For the text-containing cell, return its midpoint in [x, y] coordinate format. 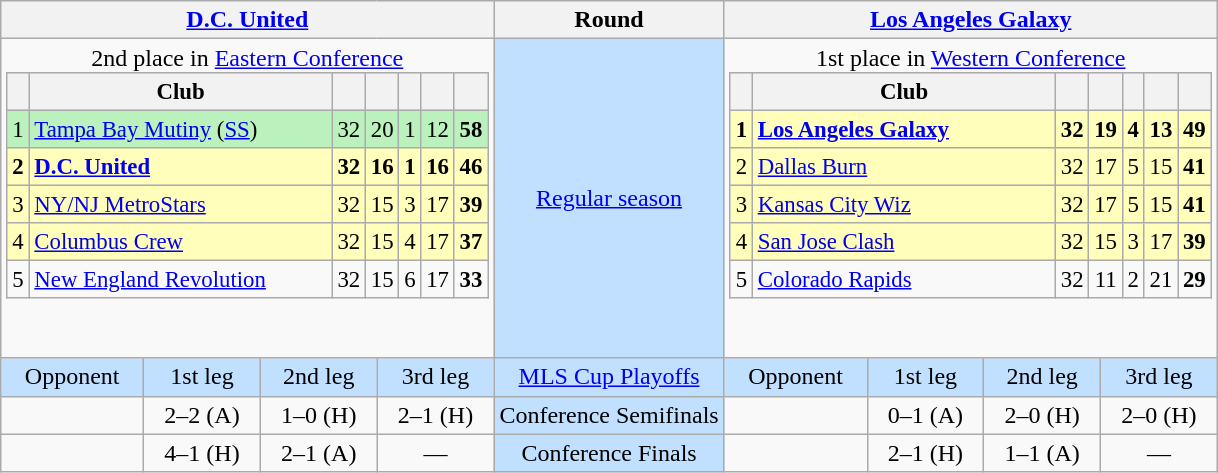
2–1 (A) [318, 453]
37 [470, 241]
MLS Cup Playoffs [609, 377]
46 [470, 166]
San Jose Clash [904, 241]
2–2 (A) [202, 415]
Tampa Bay Mutiny (SS) [180, 129]
1–1 (A) [1042, 453]
11 [1106, 279]
New England Revolution [180, 279]
49 [1194, 129]
Regular season [609, 198]
20 [382, 129]
NY/NJ MetroStars [180, 204]
1–0 (H) [318, 415]
Dallas Burn [904, 166]
Columbus Crew [180, 241]
13 [1160, 129]
29 [1194, 279]
Kansas City Wiz [904, 204]
19 [1106, 129]
12 [438, 129]
58 [470, 129]
Colorado Rapids [904, 279]
6 [410, 279]
0–1 (A) [926, 415]
33 [470, 279]
21 [1160, 279]
Conference Semifinals [609, 415]
Conference Finals [609, 453]
4–1 (H) [202, 453]
Round [609, 20]
